Scan for the cell matching the given text and deliver its [x, y] coordinate at center. 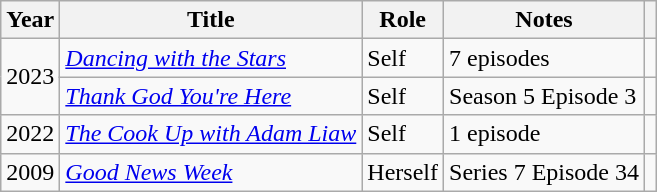
Dancing with the Stars [211, 58]
7 episodes [544, 58]
Notes [544, 20]
Season 5 Episode 3 [544, 96]
Thank God You're Here [211, 96]
Year [30, 20]
2009 [30, 172]
Herself [403, 172]
Good News Week [211, 172]
Title [211, 20]
1 episode [544, 134]
Role [403, 20]
2023 [30, 77]
2022 [30, 134]
The Cook Up with Adam Liaw [211, 134]
Series 7 Episode 34 [544, 172]
